Determine the [x, y] coordinate at the center of the cell enclosing the given text.  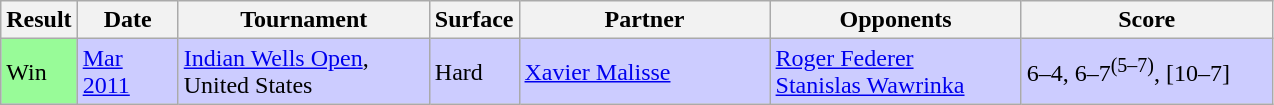
Result [39, 20]
Xavier Malisse [644, 72]
Mar 2011 [128, 72]
Opponents [896, 20]
Surface [474, 20]
6–4, 6–7(5–7), [10–7] [1146, 72]
Partner [644, 20]
Indian Wells Open, United States [304, 72]
Win [39, 72]
Hard [474, 72]
Date [128, 20]
Tournament [304, 20]
Roger Federer Stanislas Wawrinka [896, 72]
Score [1146, 20]
